Output the [x, y] coordinate of the center of the cell containing the given text.  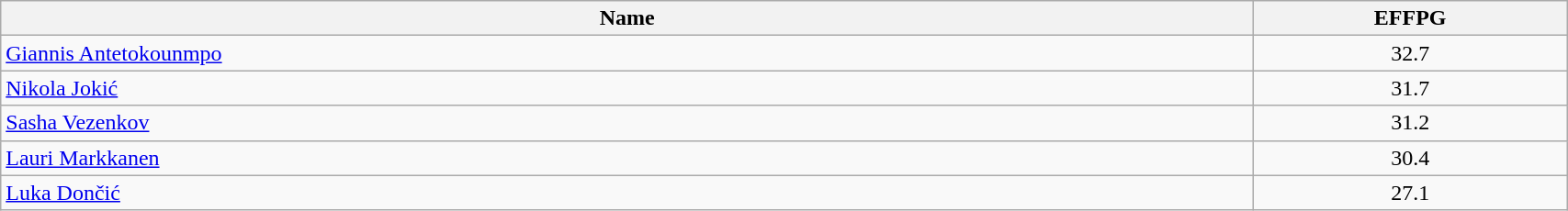
Luka Dončić [627, 193]
EFFPG [1411, 18]
27.1 [1411, 193]
31.7 [1411, 88]
30.4 [1411, 158]
Name [627, 18]
Lauri Markkanen [627, 158]
Giannis Antetokounmpo [627, 53]
31.2 [1411, 123]
Sasha Vezenkov [627, 123]
Nikola Jokić [627, 88]
32.7 [1411, 53]
